Pinpoint the cell where the given text exists, returning its (X, Y) midpoint coordinate. 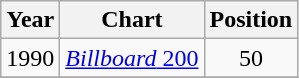
1990 (30, 58)
Billboard 200 (132, 58)
Chart (132, 20)
Position (251, 20)
50 (251, 58)
Year (30, 20)
